Provide the [x, y] coordinate of the cell's center where the given text is located.  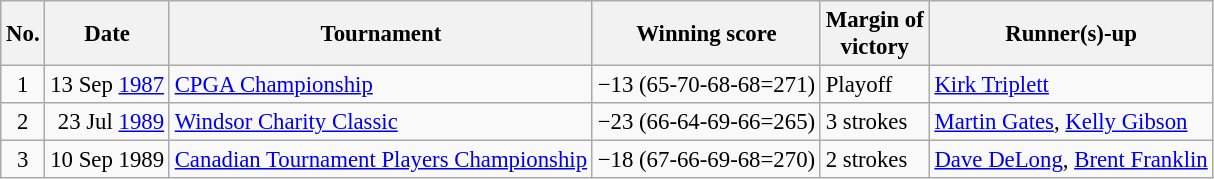
10 Sep 1989 [107, 160]
Tournament [380, 34]
Kirk Triplett [1071, 85]
Runner(s)-up [1071, 34]
2 [23, 122]
No. [23, 34]
Dave DeLong, Brent Franklin [1071, 160]
13 Sep 1987 [107, 85]
CPGA Championship [380, 85]
Martin Gates, Kelly Gibson [1071, 122]
−23 (66-64-69-66=265) [706, 122]
Winning score [706, 34]
23 Jul 1989 [107, 122]
Date [107, 34]
1 [23, 85]
−13 (65-70-68-68=271) [706, 85]
3 strokes [874, 122]
2 strokes [874, 160]
Windsor Charity Classic [380, 122]
Playoff [874, 85]
Canadian Tournament Players Championship [380, 160]
−18 (67-66-69-68=270) [706, 160]
Margin ofvictory [874, 34]
3 [23, 160]
